Identify which cell holds the provided text, then report its [x, y] central coordinate. 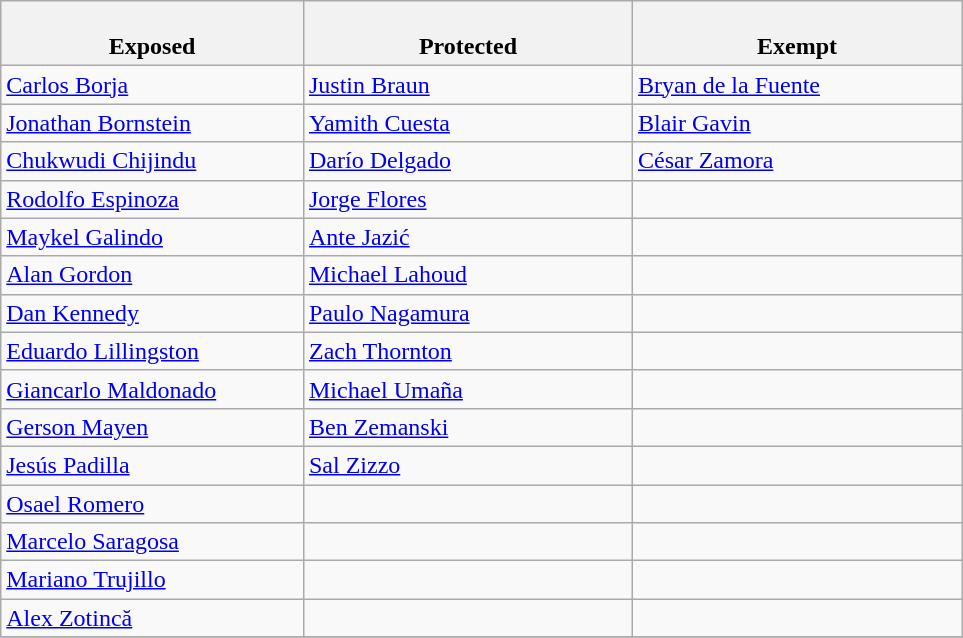
Ante Jazić [468, 237]
Carlos Borja [152, 85]
Blair Gavin [798, 123]
Jorge Flores [468, 199]
Darío Delgado [468, 161]
Justin Braun [468, 85]
Michael Lahoud [468, 275]
Chukwudi Chijindu [152, 161]
Bryan de la Fuente [798, 85]
Maykel Galindo [152, 237]
Exempt [798, 34]
Alan Gordon [152, 275]
César Zamora [798, 161]
Gerson Mayen [152, 427]
Sal Zizzo [468, 465]
Ben Zemanski [468, 427]
Eduardo Lillingston [152, 351]
Marcelo Saragosa [152, 542]
Michael Umaña [468, 389]
Alex Zotincă [152, 618]
Dan Kennedy [152, 313]
Paulo Nagamura [468, 313]
Protected [468, 34]
Jonathan Bornstein [152, 123]
Giancarlo Maldonado [152, 389]
Yamith Cuesta [468, 123]
Jesús Padilla [152, 465]
Osael Romero [152, 503]
Rodolfo Espinoza [152, 199]
Zach Thornton [468, 351]
Exposed [152, 34]
Mariano Trujillo [152, 580]
